Capture the cell that displays the provided text and extract its [X, Y] central coordinate. 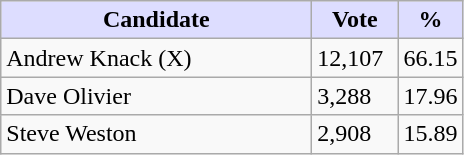
% [430, 20]
Steve Weston [156, 134]
66.15 [430, 58]
Vote [355, 20]
2,908 [355, 134]
Dave Olivier [156, 96]
12,107 [355, 58]
3,288 [355, 96]
Candidate [156, 20]
15.89 [430, 134]
17.96 [430, 96]
Andrew Knack (X) [156, 58]
